Scan for the cell matching the given text and deliver its [x, y] coordinate at center. 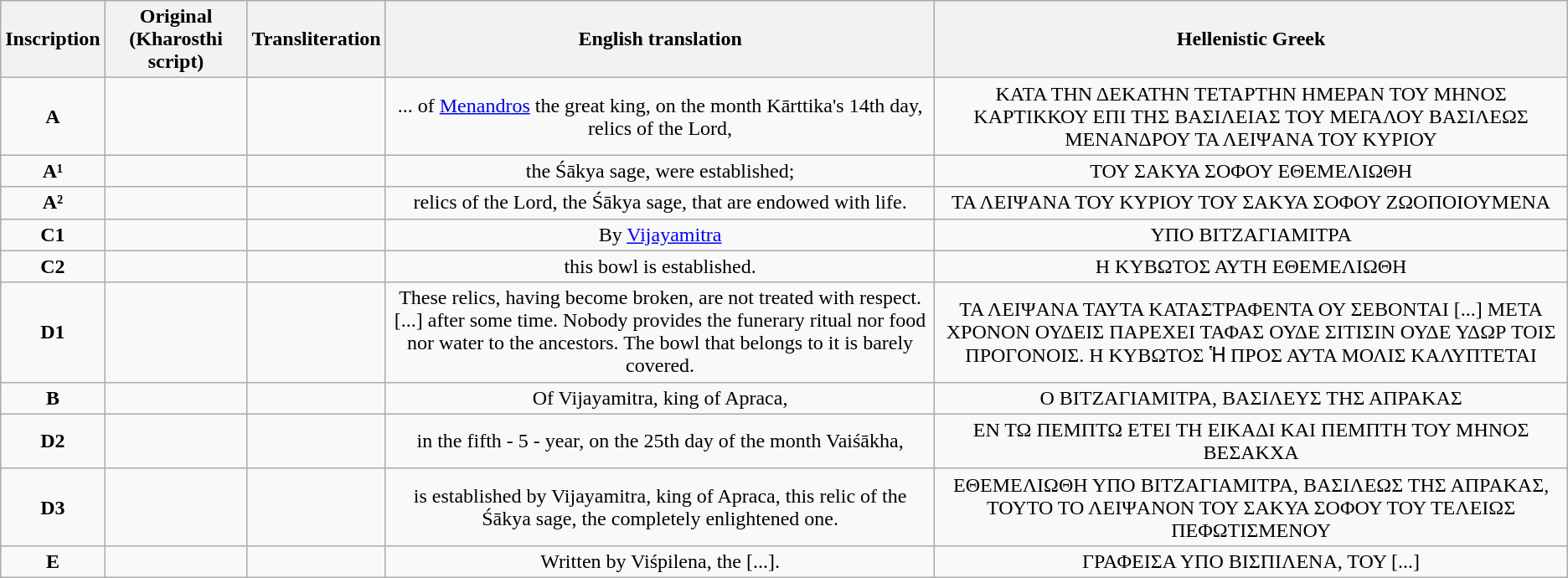
C1 [53, 235]
ΤΑ ΛΕΙΨΑΝΑ ΤΟΥ ΚΥΡΙΟΥ ΤΟΥ ΣΑΚΥΑ ΣΟΦΟΥ ΖΩΟΠΟΙΟΥΜΕΝΑ [1251, 203]
in the fifth - 5 - year, on the 25th day of the month Vaiśākha, [660, 441]
ΕΝ ΤΩ ΠΕΜΠΤΩ ΕΤΕΙ ΤΗ ΕΙΚΑΔΙ ΚΑΙ ΠΕΜΠΤΗ ΤΟΥ ΜΗΝΟΣ ΒΕΣΑΚΧΑ [1251, 441]
Written by Viśpilena, the [...]. [660, 561]
English translation [660, 39]
Ο ΒΙΤΖΑΓΙΑΜΙΤΡΑ, ΒΑΣΙΛΕΥΣ ΤΗΣ ΑΠΡΑΚΑΣ [1251, 398]
D1 [53, 332]
A² [53, 203]
ΓΡΑΦΕΙΣΑ ΥΠΟ ΒΙΣΠΙΛΕΝΑ, ΤΟΥ [...] [1251, 561]
A [53, 116]
ΤΟΥ ΣΑΚΥΑ ΣΟΦΟΥ ΕΘΕΜΕΛΙΩΘΗ [1251, 171]
C2 [53, 266]
E [53, 561]
relics of the Lord, the Śākya sage, that are endowed with life. [660, 203]
Η ΚΥΒΩΤΟΣ ΑΥΤΗ ΕΘΕΜΕΛΙΩΘΗ [1251, 266]
ΥΠΟ ΒΙΤΖΑΓΙΑΜΙΤΡΑ [1251, 235]
Inscription [53, 39]
By Vijayamitra [660, 235]
D3 [53, 507]
ΚΑΤΑ ΤΗΝ ΔΕΚΑΤΗΝ ΤΕΤΑΡΤΗΝ ΗΜΕΡΑΝ ΤΟΥ ΜΗΝΟΣ ΚΑΡΤΙΚΚΟΥ ΕΠΙ ΤΗΣ ΒΑΣΙΛΕΙΑΣ ΤΟΥ ΜΕΓΑΛΟΥ ΒΑΣΙΛΕΩΣ ΜΕΝΑΝΔΡΟΥ ΤΑ ΛΕΙΨΑΝΑ ΤΟΥ ΚΥΡΙΟΥ [1251, 116]
B [53, 398]
this bowl is established. [660, 266]
is established by Vijayamitra, king of Apraca, this relic of the Śākya sage, the completely enlightened one. [660, 507]
D2 [53, 441]
Hellenistic Greek [1251, 39]
the Śākya sage, were established; [660, 171]
ΕΘΕΜΕΛΙΩΘΗ ΥΠΟ ΒΙΤΖΑΓΙΑΜΙΤΡΑ, ΒΑΣΙΛΕΩΣ ΤΗΣ ΑΠΡΑΚΑΣ, ΤΟΥΤΟ ΤΟ ΛΕΙΨΑΝΟΝ ΤΟΥ ΣΑΚΥΑ ΣΟΦΟΥ ΤΟΥ ΤΕΛΕΙΩΣ ΠΕΦΩΤΙΣΜΕΝΟΥ [1251, 507]
Original (Kharosthi script) [176, 39]
A¹ [53, 171]
... of Menandros the great king, on the month Kārttika's 14th day, relics of the Lord, [660, 116]
Transliteration [317, 39]
Of Vijayamitra, king of Apraca, [660, 398]
